Find where the given text appears and provide that cell's center as (x, y) coordinate. 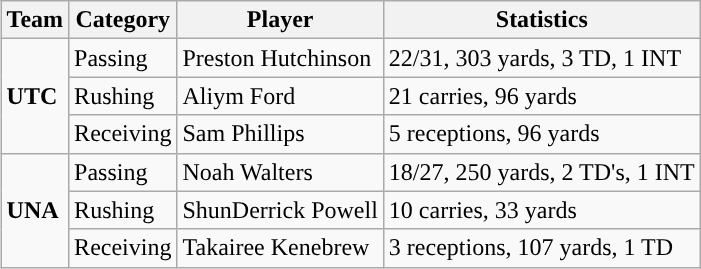
Statistics (542, 20)
Player (280, 20)
Team (35, 20)
Noah Walters (280, 172)
UNA (35, 210)
Sam Phillips (280, 134)
21 carries, 96 yards (542, 96)
Category (123, 20)
10 carries, 33 yards (542, 210)
Aliym Ford (280, 96)
UTC (35, 96)
5 receptions, 96 yards (542, 134)
Takairee Kenebrew (280, 248)
ShunDerrick Powell (280, 210)
Preston Hutchinson (280, 58)
3 receptions, 107 yards, 1 TD (542, 248)
22/31, 303 yards, 3 TD, 1 INT (542, 58)
18/27, 250 yards, 2 TD's, 1 INT (542, 172)
